Identify which cell holds the provided text, then report its (x, y) central coordinate. 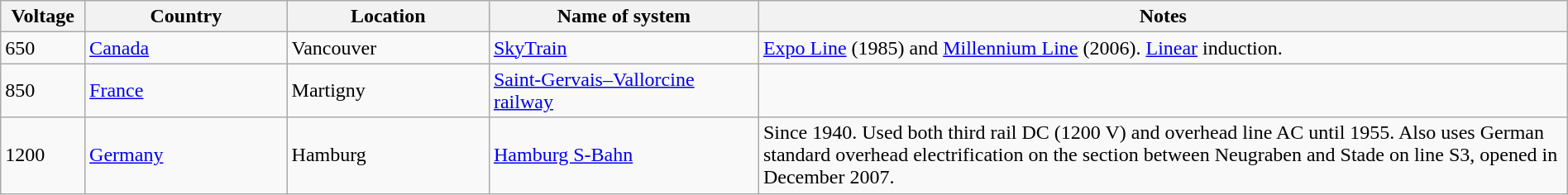
Martigny (388, 91)
Voltage (43, 17)
650 (43, 48)
Vancouver (388, 48)
SkyTrain (624, 48)
France (186, 91)
Location (388, 17)
Hamburg S-Bahn (624, 155)
Notes (1163, 17)
Name of system (624, 17)
Country (186, 17)
850 (43, 91)
Germany (186, 155)
Canada (186, 48)
Hamburg (388, 155)
1200 (43, 155)
Saint-Gervais–Vallorcine railway (624, 91)
Expo Line (1985) and Millennium Line (2006). Linear induction. (1163, 48)
